Provide the (X, Y) coordinate of the cell's center where the given text is located.  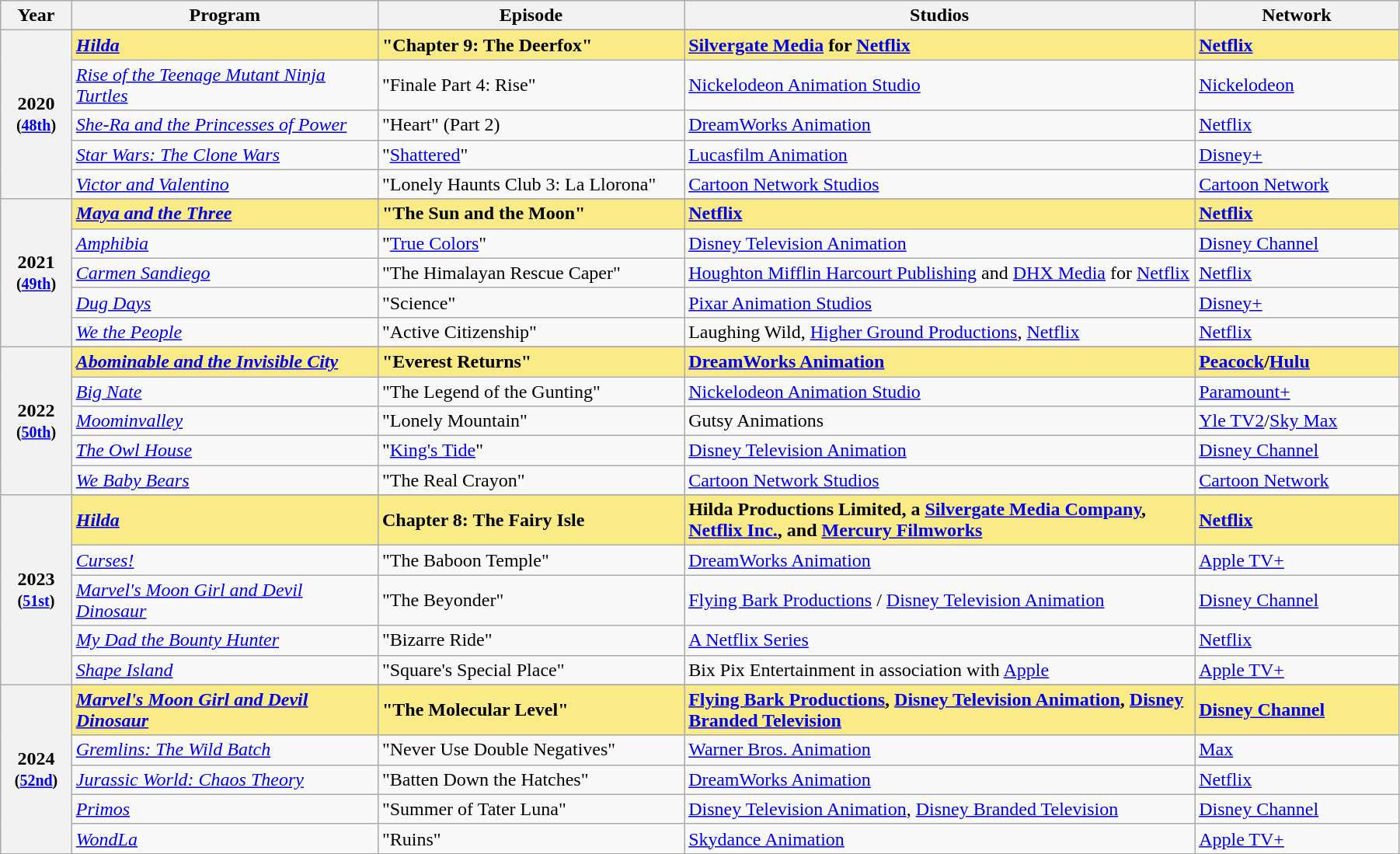
Abominable and the Invisible City (225, 361)
"Chapter 9: The Deerfox" (531, 45)
Big Nate (225, 391)
Gremlins: The Wild Batch (225, 750)
"Ruins" (531, 838)
"Shattered" (531, 155)
"The Legend of the Gunting" (531, 391)
"Summer of Tater Luna" (531, 809)
Gutsy Animations (940, 421)
Rise of the Teenage Mutant Ninja Turtles (225, 85)
We Baby Bears (225, 480)
Moominvalley (225, 421)
Skydance Animation (940, 838)
"The Molecular Level" (531, 710)
"Lonely Mountain" (531, 421)
"Heart" (Part 2) (531, 125)
Paramount+ (1297, 391)
Disney Television Animation, Disney Branded Television (940, 809)
Flying Bark Productions, Disney Television Animation, Disney Branded Television (940, 710)
"King's Tide" (531, 451)
Network (1297, 16)
Max (1297, 750)
Primos (225, 809)
"Active Citizenship" (531, 332)
"The Baboon Temple" (531, 560)
Dug Days (225, 302)
Lucasfilm Animation (940, 155)
Jurassic World: Chaos Theory (225, 779)
"Science" (531, 302)
We the People (225, 332)
Laughing Wild, Higher Ground Productions, Netflix (940, 332)
Yle TV2/Sky Max (1297, 421)
A Netflix Series (940, 640)
"Square's Special Place" (531, 670)
My Dad the Bounty Hunter (225, 640)
Star Wars: The Clone Wars (225, 155)
"The Sun and the Moon" (531, 214)
Year (37, 16)
"The Beyonder" (531, 600)
Victor and Valentino (225, 184)
"Lonely Haunts Club 3: La Llorona" (531, 184)
Flying Bark Productions / Disney Television Animation (940, 600)
Episode (531, 16)
"The Himalayan Rescue Caper" (531, 273)
"The Real Crayon" (531, 480)
Maya and the Three (225, 214)
Bix Pix Entertainment in association with Apple (940, 670)
"Batten Down the Hatches" (531, 779)
Silvergate Media for Netflix (940, 45)
Nickelodeon (1297, 85)
2021 (49th) (37, 273)
Carmen Sandiego (225, 273)
2020 (48th) (37, 115)
Peacock/Hulu (1297, 361)
Warner Bros. Animation (940, 750)
The Owl House (225, 451)
2022 (50th) (37, 420)
She-Ra and the Princesses of Power (225, 125)
"Bizarre Ride" (531, 640)
Program (225, 16)
2023 (51st) (37, 590)
"Finale Part 4: Rise" (531, 85)
WondLa (225, 838)
"Everest Returns" (531, 361)
Curses! (225, 560)
Pixar Animation Studios (940, 302)
"True Colors" (531, 243)
Chapter 8: The Fairy Isle (531, 521)
Amphibia (225, 243)
"Never Use Double Negatives" (531, 750)
Houghton Mifflin Harcourt Publishing and DHX Media for Netflix (940, 273)
Studios (940, 16)
Hilda Productions Limited, a Silvergate Media Company, Netflix Inc., and Mercury Filmworks (940, 521)
Shape Island (225, 670)
2024 (52nd) (37, 769)
